For the text-containing cell, return its midpoint in [X, Y] coordinate format. 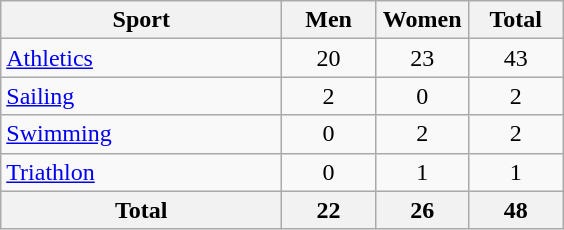
22 [329, 210]
Women [422, 20]
43 [516, 58]
Sport [142, 20]
23 [422, 58]
26 [422, 210]
Sailing [142, 96]
Men [329, 20]
48 [516, 210]
Triathlon [142, 172]
Swimming [142, 134]
20 [329, 58]
Athletics [142, 58]
